For the text-containing cell, return its midpoint in (X, Y) coordinate format. 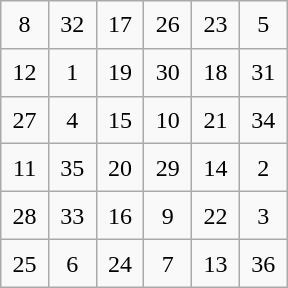
7 (168, 263)
27 (25, 120)
21 (216, 120)
13 (216, 263)
25 (25, 263)
11 (25, 168)
18 (216, 72)
1 (72, 72)
9 (168, 216)
31 (263, 72)
2 (263, 168)
12 (25, 72)
4 (72, 120)
24 (120, 263)
34 (263, 120)
17 (120, 25)
26 (168, 25)
29 (168, 168)
14 (216, 168)
33 (72, 216)
3 (263, 216)
15 (120, 120)
19 (120, 72)
22 (216, 216)
5 (263, 25)
32 (72, 25)
10 (168, 120)
28 (25, 216)
36 (263, 263)
35 (72, 168)
20 (120, 168)
23 (216, 25)
8 (25, 25)
30 (168, 72)
6 (72, 263)
16 (120, 216)
